For the text-containing cell, return its midpoint in [X, Y] coordinate format. 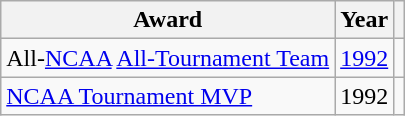
Award [168, 20]
Year [364, 20]
All-NCAA All-Tournament Team [168, 58]
NCAA Tournament MVP [168, 96]
